From the cell containing the given text, extract its center point as (X, Y) coordinate. 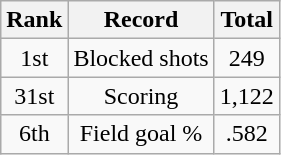
Rank (34, 20)
.582 (246, 134)
Scoring (141, 96)
Field goal % (141, 134)
249 (246, 58)
1,122 (246, 96)
Record (141, 20)
6th (34, 134)
1st (34, 58)
31st (34, 96)
Blocked shots (141, 58)
Total (246, 20)
